Identify which cell holds the provided text, then report its [X, Y] central coordinate. 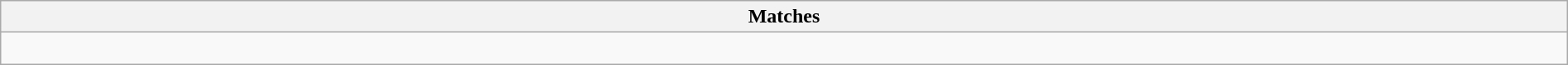
Matches [784, 17]
